From the cell containing the given text, extract its center point as (x, y) coordinate. 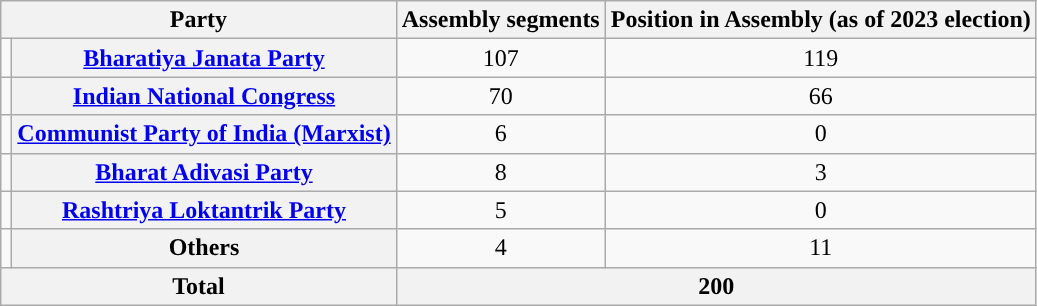
Others (204, 248)
3 (820, 172)
Bharatiya Janata Party (204, 58)
66 (820, 96)
4 (500, 248)
200 (716, 286)
Total (198, 286)
Indian National Congress (204, 96)
11 (820, 248)
6 (500, 134)
119 (820, 58)
8 (500, 172)
Communist Party of India (Marxist) (204, 134)
Rashtriya Loktantrik Party (204, 210)
107 (500, 58)
5 (500, 210)
Position in Assembly (as of 2023 election) (820, 20)
70 (500, 96)
Bharat Adivasi Party (204, 172)
Assembly segments (500, 20)
Party (198, 20)
